Output the (X, Y) coordinate of the center of the cell containing the given text.  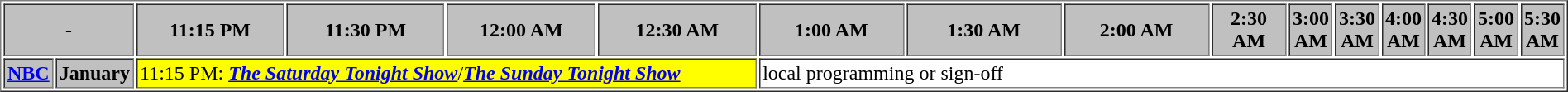
5:30 AM (1542, 30)
2:30 AM (1249, 30)
4:00 AM (1403, 30)
12:00 AM (521, 30)
- (68, 30)
3:30 AM (1356, 30)
1:00 AM (832, 30)
12:30 AM (677, 30)
2:00 AM (1136, 30)
January (94, 73)
11:15 PM (210, 30)
local programming or sign-off (1162, 73)
NBC (28, 73)
3:00 AM (1310, 30)
11:15 PM: The Saturday Tonight Show/The Sunday Tonight Show (447, 73)
1:30 AM (984, 30)
11:30 PM (366, 30)
4:30 AM (1449, 30)
5:00 AM (1495, 30)
